Scan for the cell matching the given text and deliver its (x, y) coordinate at center. 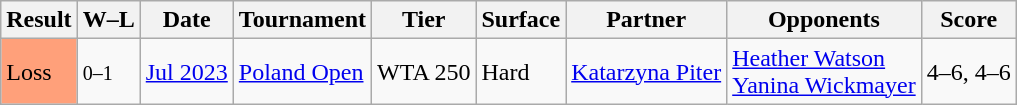
Score (968, 20)
Opponents (824, 20)
Date (186, 20)
Tier (424, 20)
4–6, 4–6 (968, 72)
WTA 250 (424, 72)
Jul 2023 (186, 72)
Surface (521, 20)
Hard (521, 72)
Heather Watson Yanina Wickmayer (824, 72)
0–1 (108, 72)
Tournament (302, 20)
W–L (108, 20)
Katarzyna Piter (646, 72)
Loss (39, 72)
Poland Open (302, 72)
Result (39, 20)
Partner (646, 20)
